For the text-containing cell, return its midpoint in (X, Y) coordinate format. 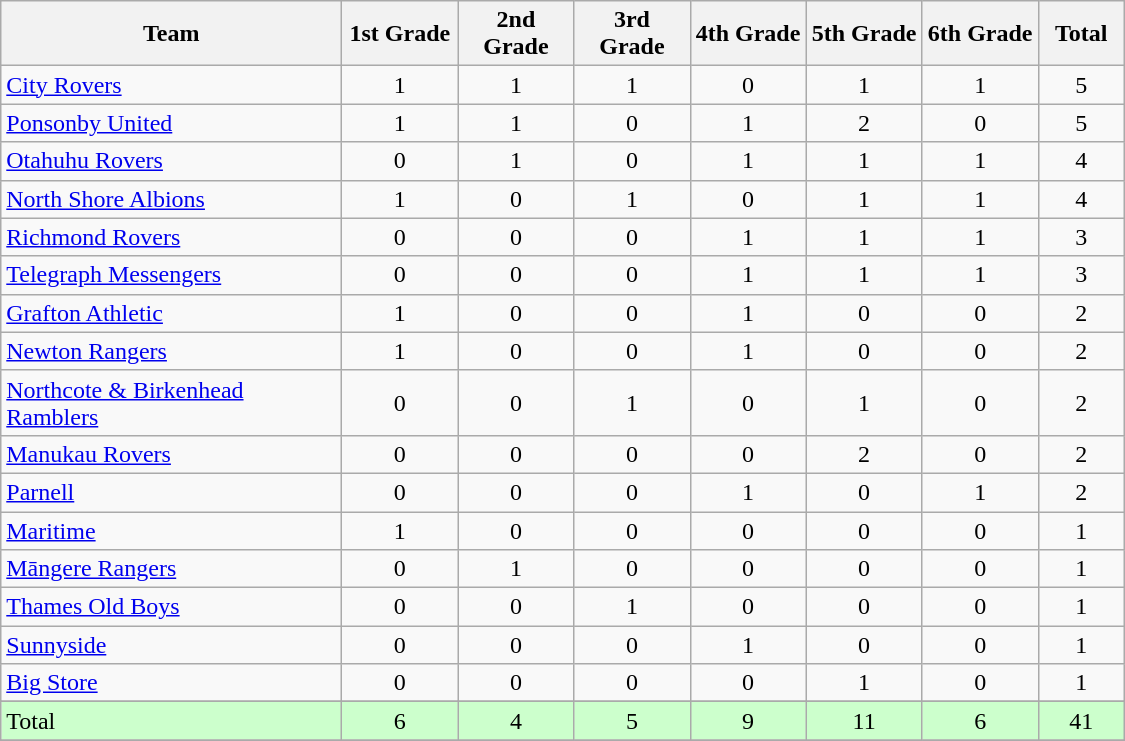
11 (864, 721)
2nd Grade (516, 34)
41 (1081, 721)
4th Grade (748, 34)
1st Grade (400, 34)
5th Grade (864, 34)
3rd Grade (632, 34)
6th Grade (980, 34)
Newton Rangers (172, 351)
Team (172, 34)
Northcote & Birkenhead Ramblers (172, 402)
Māngere Rangers (172, 569)
Maritime (172, 531)
Sunnyside (172, 645)
Grafton Athletic (172, 313)
Manukau Rovers (172, 454)
9 (748, 721)
Telegraph Messengers (172, 275)
North Shore Albions (172, 199)
Otahuhu Rovers (172, 161)
Thames Old Boys (172, 607)
Richmond Rovers (172, 237)
Parnell (172, 492)
City Rovers (172, 85)
Big Store (172, 683)
Ponsonby United (172, 123)
